Search for the cell housing the specified text and yield its [x, y] center coordinate. 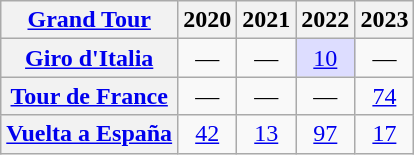
2020 [208, 20]
Tour de France [90, 96]
2023 [384, 20]
2021 [266, 20]
17 [384, 134]
Grand Tour [90, 20]
97 [326, 134]
13 [266, 134]
74 [384, 96]
42 [208, 134]
2022 [326, 20]
Vuelta a España [90, 134]
Giro d'Italia [90, 58]
10 [326, 58]
